Return the [x, y] coordinate for the center point of the cell that contains the specified text.  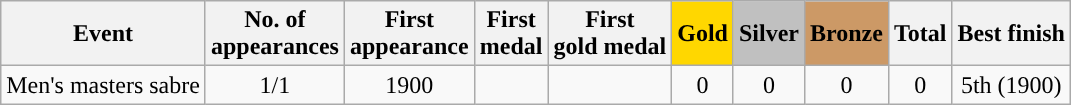
5th (1900) [1011, 85]
Gold [703, 34]
Firstgold medal [610, 34]
Bronze [847, 34]
Men's masters sabre [104, 85]
Event [104, 34]
Firstmedal [511, 34]
Silver [768, 34]
Best finish [1011, 34]
Firstappearance [409, 34]
No. ofappearances [274, 34]
Total [920, 34]
1/1 [274, 85]
1900 [409, 85]
